Scan for the cell matching the given text and deliver its [x, y] coordinate at center. 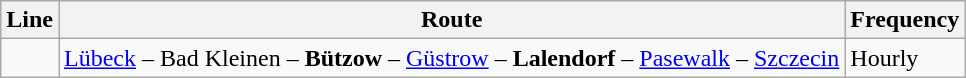
Lübeck – Bad Kleinen – Bützow – Güstrow – Lalendorf – Pasewalk – Szczecin [451, 58]
Hourly [905, 58]
Route [451, 20]
Line [30, 20]
Frequency [905, 20]
